Identify which cell holds the provided text, then report its [X, Y] central coordinate. 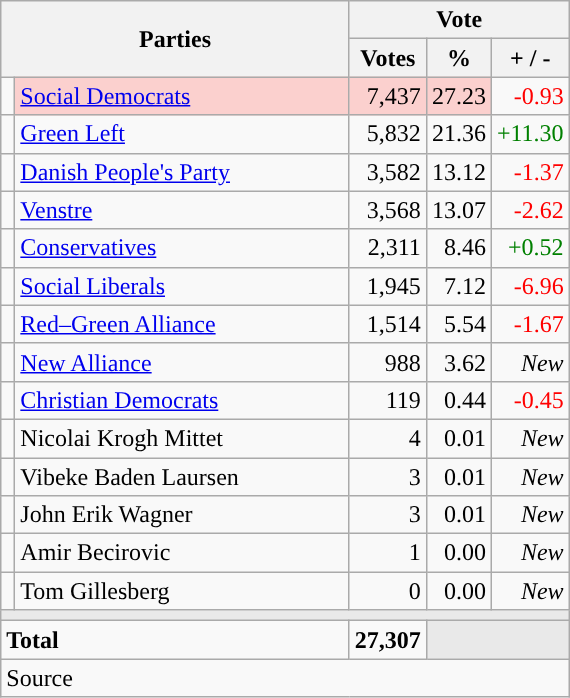
2,311 [388, 248]
-0.45 [530, 400]
Christian Democrats [182, 400]
0.44 [458, 400]
-0.93 [530, 96]
Green Left [182, 134]
Nicolai Krogh Mittet [182, 438]
John Erik Wagner [182, 515]
Votes [388, 58]
Amir Becirovic [182, 553]
0 [388, 591]
21.36 [458, 134]
13.07 [458, 210]
Social Democrats [182, 96]
-2.62 [530, 210]
Parties [176, 39]
+11.30 [530, 134]
New Alliance [182, 362]
% [458, 58]
1,514 [388, 324]
3,582 [388, 172]
Vote [459, 20]
13.12 [458, 172]
Total [176, 640]
1 [388, 553]
5.54 [458, 324]
+0.52 [530, 248]
27.23 [458, 96]
7,437 [388, 96]
-1.67 [530, 324]
3.62 [458, 362]
Red–Green Alliance [182, 324]
+ / - [530, 58]
Conservatives [182, 248]
7.12 [458, 286]
-1.37 [530, 172]
1,945 [388, 286]
Tom Gillesberg [182, 591]
5,832 [388, 134]
Source [285, 678]
3,568 [388, 210]
27,307 [388, 640]
119 [388, 400]
Social Liberals [182, 286]
8.46 [458, 248]
Venstre [182, 210]
4 [388, 438]
-6.96 [530, 286]
Danish People's Party [182, 172]
988 [388, 362]
Vibeke Baden Laursen [182, 477]
